Provide the [x, y] coordinate of the cell's center where the given text is located.  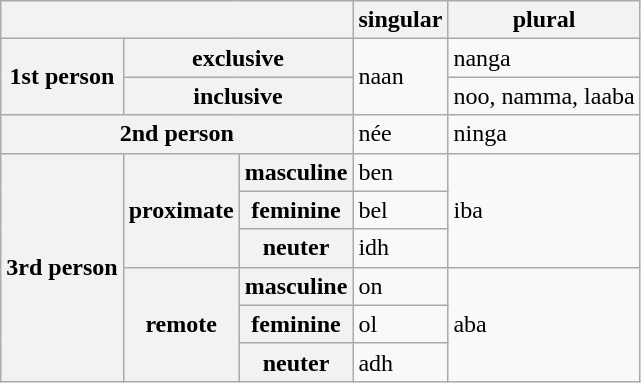
remote [181, 324]
plural [544, 20]
adh [400, 362]
ol [400, 324]
naan [400, 77]
iba [544, 210]
on [400, 286]
noo, namma, laaba [544, 96]
idh [400, 248]
singular [400, 20]
née [400, 134]
bel [400, 210]
ben [400, 172]
aba [544, 324]
proximate [181, 210]
2nd person [177, 134]
inclusive [238, 96]
ninga [544, 134]
1st person [62, 77]
nanga [544, 58]
3rd person [62, 267]
exclusive [238, 58]
